Pinpoint the cell where the given text exists, returning its [X, Y] midpoint coordinate. 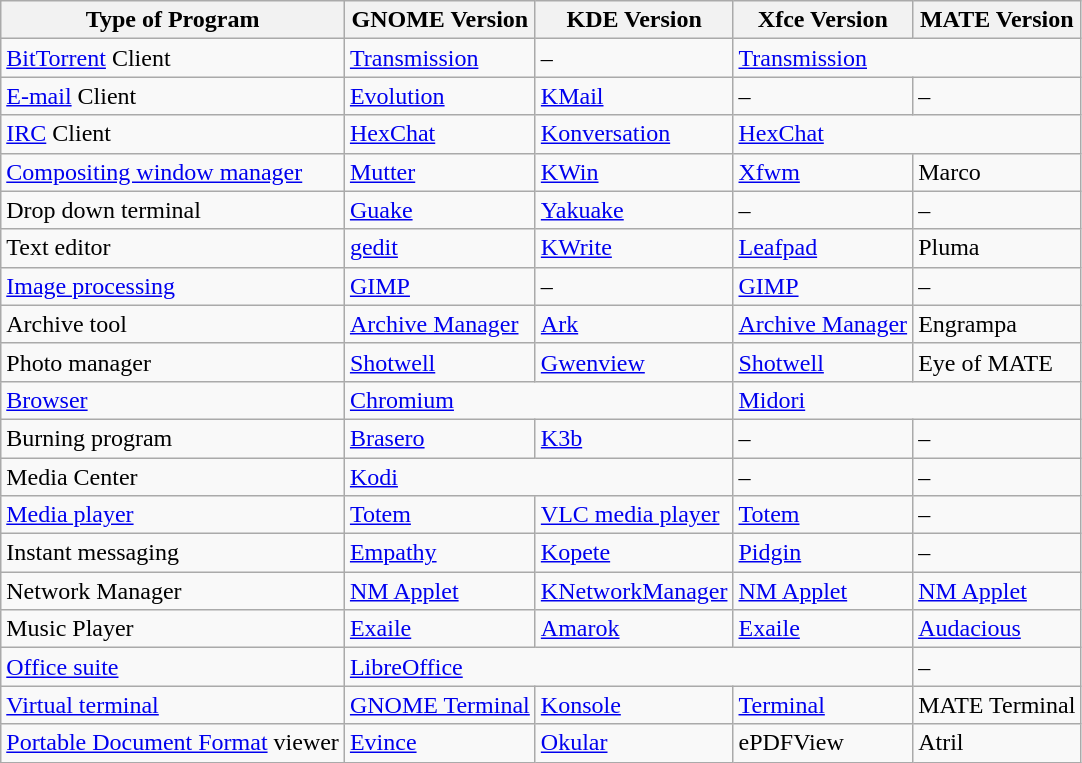
Evince [440, 743]
Photo manager [173, 362]
Mutter [440, 172]
Midori [907, 400]
Leafpad [823, 248]
Atril [997, 743]
KWin [634, 172]
Marco [997, 172]
Media Center [173, 477]
Compositing window manager [173, 172]
Image processing [173, 286]
GNOME Terminal [440, 705]
Amarok [634, 629]
BitTorrent Client [173, 58]
Chromium [538, 400]
Xfwm [823, 172]
Burning program [173, 438]
MATE Version [997, 20]
Pluma [997, 248]
Drop down terminal [173, 210]
Network Manager [173, 591]
Instant messaging [173, 553]
K3b [634, 438]
Ark [634, 324]
IRC Client [173, 134]
Portable Document Format viewer [173, 743]
Kodi [538, 477]
KWrite [634, 248]
Type of Program [173, 20]
VLC media player [634, 515]
KDE Version [634, 20]
Konversation [634, 134]
Eye of MATE [997, 362]
Xfce Version [823, 20]
Browser [173, 400]
Yakuake [634, 210]
ePDFView [823, 743]
Brasero [440, 438]
Kopete [634, 553]
Empathy [440, 553]
Media player [173, 515]
Archive tool [173, 324]
Pidgin [823, 553]
KNetworkManager [634, 591]
LibreOffice [628, 667]
Text editor [173, 248]
gedit [440, 248]
Terminal [823, 705]
MATE Terminal [997, 705]
Gwenview [634, 362]
Guake [440, 210]
Virtual terminal [173, 705]
GNOME Version [440, 20]
Engrampa [997, 324]
E-mail Client [173, 96]
Office suite [173, 667]
Evolution [440, 96]
Konsole [634, 705]
KMail [634, 96]
Music Player [173, 629]
Okular [634, 743]
Audacious [997, 629]
